Scan for the cell matching the given text and deliver its [X, Y] coordinate at center. 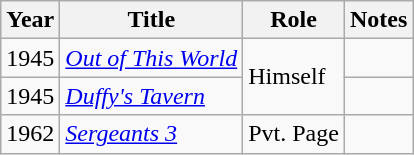
Out of This World [152, 58]
Notes [378, 20]
Himself [294, 77]
Sergeants 3 [152, 134]
Year [30, 20]
1962 [30, 134]
Title [152, 20]
Duffy's Tavern [152, 96]
Role [294, 20]
Pvt. Page [294, 134]
